Locate the cell with the specified text and output its (x, y) center coordinate. 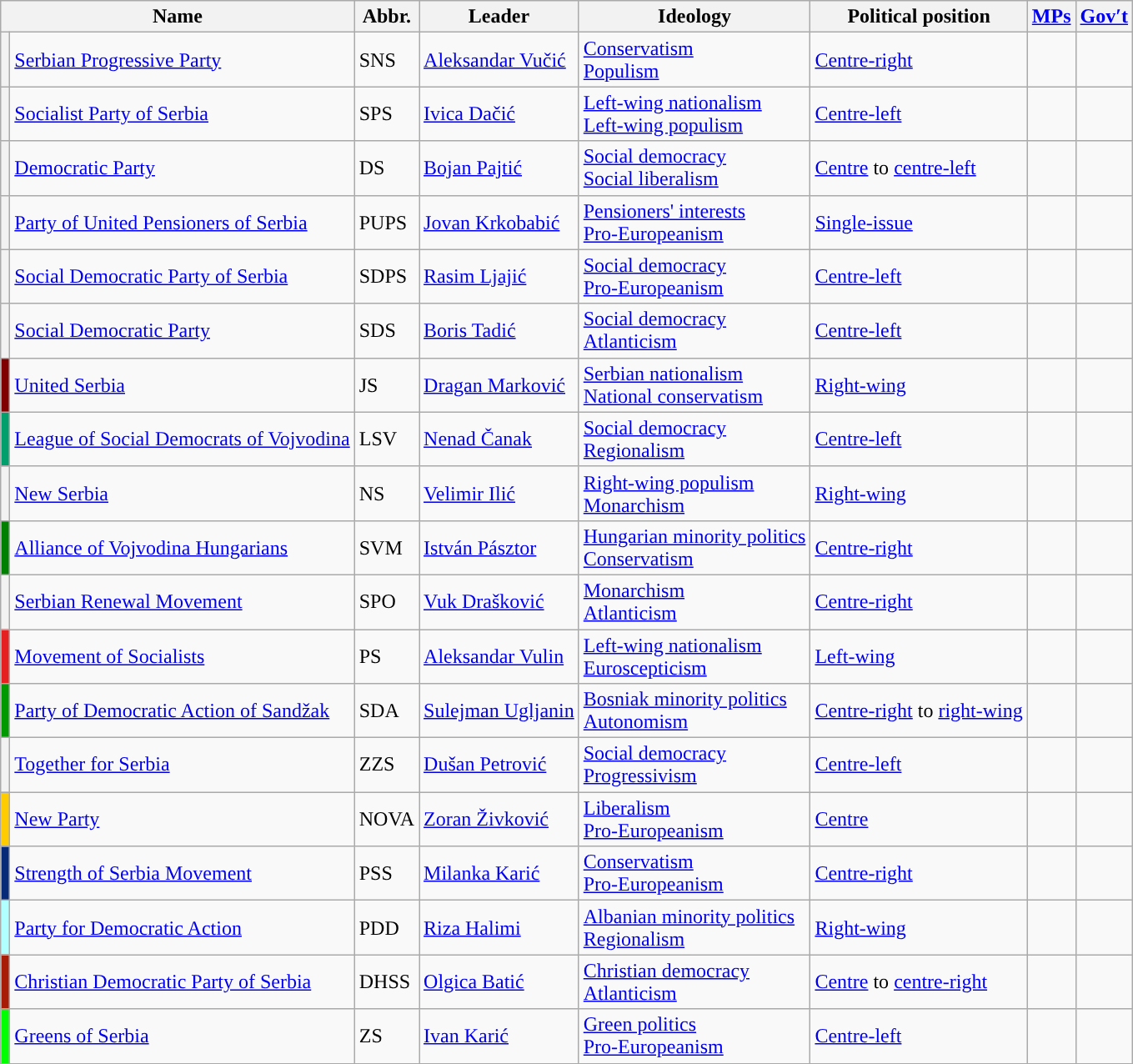
Bosniak minority politicsAutonomism (694, 710)
ZZS (387, 765)
Social democracyPro-Europeanism (694, 277)
MonarchismAtlanticism (694, 602)
New Serbia (182, 494)
LiberalismPro-Europeanism (694, 819)
Alliance of Vojvodina Hungarians (182, 547)
Party of United Pensioners of Serbia (182, 222)
Ivica Dačić (499, 113)
Centre (919, 819)
Movement of Socialists (182, 655)
Left-wing nationalismEuroscepticism (694, 655)
Party for Democratic Action (182, 927)
Gov′t (1104, 17)
Olgica Batić (499, 982)
Aleksandar Vučić (499, 60)
Together for Serbia (182, 765)
Social democracyAtlanticism (694, 330)
Centre to centre-left (919, 168)
Centre to centre-right (919, 982)
Green politicsPro-Europeanism (694, 1036)
ConservatismPopulism (694, 60)
Dušan Petrović (499, 765)
Christian Democratic Party of Serbia (182, 982)
SPO (387, 602)
LSV (387, 439)
Boris Tadić (499, 330)
Greens of Serbia (182, 1036)
SDA (387, 710)
SDS (387, 330)
Hungarian minority politicsConservatism (694, 547)
Abbr. (387, 17)
Centre-right to right-wing (919, 710)
Dragan Marković (499, 385)
Velimir Ilić (499, 494)
Nenad Čanak (499, 439)
Christian democracyAtlanticism (694, 982)
Left-wing nationalismLeft-wing populism (694, 113)
DHSS (387, 982)
Aleksandar Vulin (499, 655)
Serbian Progressive Party (182, 60)
Albanian minority politicsRegionalism (694, 927)
SDPS (387, 277)
Social Democratic Party of Serbia (182, 277)
Leader (499, 17)
Political position (919, 17)
NS (387, 494)
Social democracyRegionalism (694, 439)
Left-wing (919, 655)
Rasim Ljajić (499, 277)
JS (387, 385)
PS (387, 655)
Right-wing populismMonarchism (694, 494)
Social democracySocial liberalism (694, 168)
Bojan Pajtić (499, 168)
Zoran Živković (499, 819)
SVM (387, 547)
PUPS (387, 222)
Party of Democratic Action of Sandžak (182, 710)
Democratic Party (182, 168)
New Party (182, 819)
DS (387, 168)
Social democracyProgressivism (694, 765)
Ideology (694, 17)
Name (178, 17)
NOVA (387, 819)
Milanka Karić (499, 874)
SNS (387, 60)
Ivan Karić (499, 1036)
United Serbia (182, 385)
MPs (1051, 17)
Serbian nationalismNational conservatism (694, 385)
Jovan Krkobabić (499, 222)
ConservatismPro-Europeanism (694, 874)
Serbian Renewal Movement (182, 602)
Pensioners' interestsPro-Europeanism (694, 222)
Riza Halimi (499, 927)
Strength of Serbia Movement (182, 874)
Vuk Drašković (499, 602)
Sulejman Ugljanin (499, 710)
Social Democratic Party (182, 330)
Socialist Party of Serbia (182, 113)
ZS (387, 1036)
PDD (387, 927)
PSS (387, 874)
Single-issue (919, 222)
István Pásztor (499, 547)
SPS (387, 113)
League of Social Democrats of Vojvodina (182, 439)
